For the text-containing cell, return its midpoint in (X, Y) coordinate format. 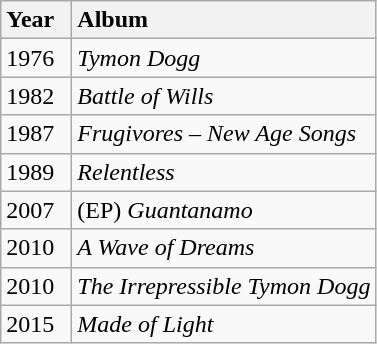
Frugivores – New Age Songs (224, 134)
1989 (36, 172)
Year (36, 20)
Made of Light (224, 324)
Battle of Wills (224, 96)
A Wave of Dreams (224, 248)
1976 (36, 58)
2007 (36, 210)
1982 (36, 96)
2015 (36, 324)
Tymon Dogg (224, 58)
Album (224, 20)
(EP) Guantanamo (224, 210)
The Irrepressible Tymon Dogg (224, 286)
Relentless (224, 172)
1987 (36, 134)
